Provide the (x, y) coordinate of the cell's center where the given text is located.  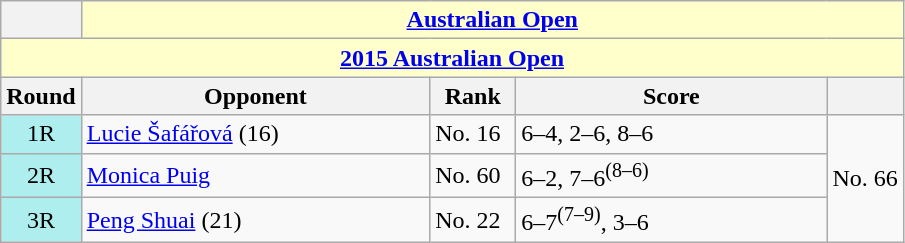
6–7(7–9), 3–6 (672, 220)
Round (41, 96)
Australian Open (492, 20)
Opponent (256, 96)
6–4, 2–6, 8–6 (672, 134)
No. 60 (473, 176)
No. 66 (865, 178)
1R (41, 134)
Score (672, 96)
3R (41, 220)
Lucie Šafářová (16) (256, 134)
6–2, 7–6(8–6) (672, 176)
Rank (473, 96)
2015 Australian Open (452, 58)
2R (41, 176)
Peng Shuai (21) (256, 220)
Monica Puig (256, 176)
No. 22 (473, 220)
No. 16 (473, 134)
